Provide the (X, Y) coordinate of the cell's center where the given text is located.  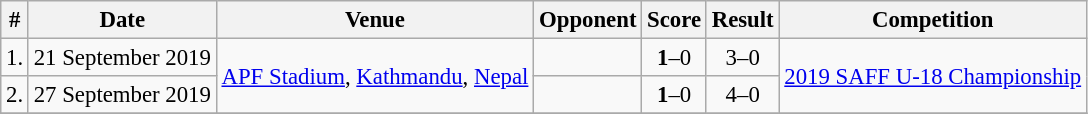
Score (674, 20)
4–0 (742, 95)
Result (742, 20)
Opponent (588, 20)
1. (15, 58)
# (15, 20)
Venue (375, 20)
2019 SAFF U-18 Championship (932, 76)
Competition (932, 20)
2. (15, 95)
3–0 (742, 58)
21 September 2019 (122, 58)
Date (122, 20)
APF Stadium, Kathmandu, Nepal (375, 76)
27 September 2019 (122, 95)
